For the text-containing cell, return its midpoint in (x, y) coordinate format. 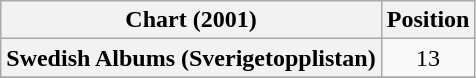
Position (428, 20)
Swedish Albums (Sverigetopplistan) (191, 58)
Chart (2001) (191, 20)
13 (428, 58)
